Identify which cell holds the provided text, then report its [X, Y] central coordinate. 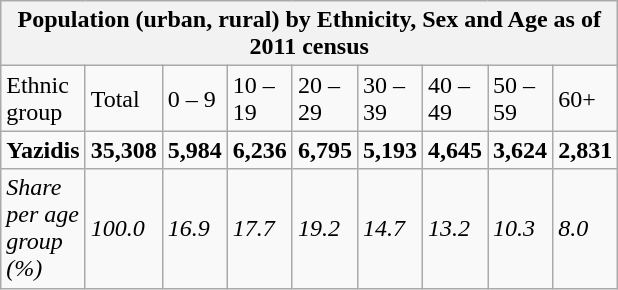
14.7 [390, 228]
10 – 19 [260, 98]
50 – 59 [520, 98]
19.2 [324, 228]
20 – 29 [324, 98]
4,645 [454, 150]
Total [124, 98]
Population (urban, rural) by Ethnicity, Sex and Age as of 2011 census [310, 34]
35,308 [124, 150]
6,236 [260, 150]
5,984 [194, 150]
5,193 [390, 150]
40 – 49 [454, 98]
60+ [586, 98]
Share per age group (%) [43, 228]
13.2 [454, 228]
17.7 [260, 228]
100.0 [124, 228]
Yazidis [43, 150]
30 – 39 [390, 98]
0 – 9 [194, 98]
8.0 [586, 228]
Ethnic group [43, 98]
2,831 [586, 150]
16.9 [194, 228]
10.3 [520, 228]
6,795 [324, 150]
3,624 [520, 150]
